Return the [X, Y] coordinate for the center point of the cell that contains the specified text.  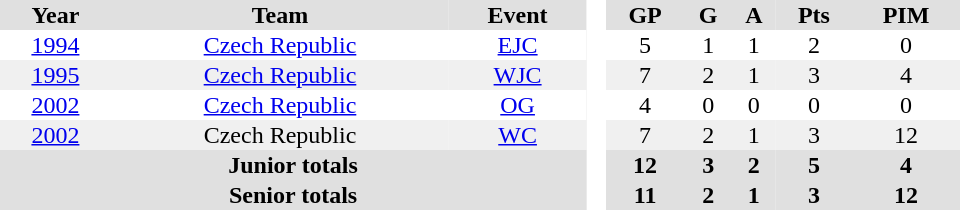
11 [646, 195]
Pts [814, 15]
PIM [906, 15]
G [708, 15]
WJC [518, 75]
GP [646, 15]
Year [56, 15]
OG [518, 105]
Team [280, 15]
WC [518, 135]
1994 [56, 45]
Junior totals [293, 165]
1995 [56, 75]
EJC [518, 45]
A [754, 15]
Senior totals [293, 195]
Event [518, 15]
